Search for the cell housing the specified text and yield its [x, y] center coordinate. 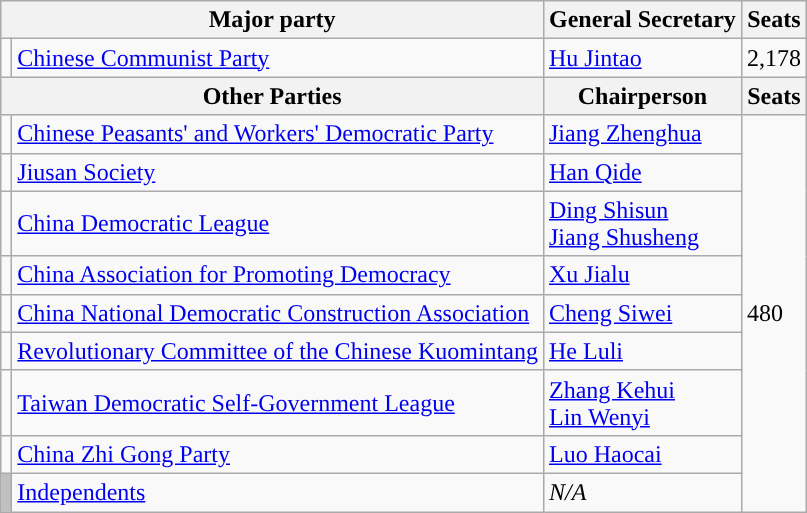
Revolutionary Committee of the Chinese Kuomintang [278, 351]
Other Parties [272, 96]
Jiusan Society [278, 172]
China Association for Promoting Democracy [278, 275]
2,178 [774, 58]
Major party [272, 20]
480 [774, 314]
Chairperson [642, 96]
N/A [642, 492]
Luo Haocai [642, 454]
Han Qide [642, 172]
China Zhi Gong Party [278, 454]
Xu Jialu [642, 275]
Taiwan Democratic Self-Government League [278, 402]
Zhang KehuiLin Wenyi [642, 402]
General Secretary [642, 20]
Jiang Zhenghua [642, 134]
Chinese Peasants' and Workers' Democratic Party [278, 134]
China Democratic League [278, 224]
Ding ShisunJiang Shusheng [642, 224]
Chinese Communist Party [278, 58]
China National Democratic Construction Association [278, 313]
Hu Jintao [642, 58]
He Luli [642, 351]
Cheng Siwei [642, 313]
Independents [278, 492]
